Identify which cell holds the provided text, then report its (x, y) central coordinate. 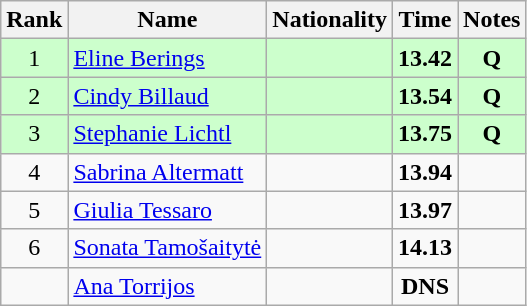
13.42 (426, 58)
13.97 (426, 210)
Eline Berings (168, 58)
DNS (426, 286)
Cindy Billaud (168, 96)
6 (34, 248)
13.54 (426, 96)
5 (34, 210)
Notes (492, 20)
Rank (34, 20)
3 (34, 134)
Time (426, 20)
1 (34, 58)
Nationality (330, 20)
Sabrina Altermatt (168, 172)
Ana Torrijos (168, 286)
Name (168, 20)
Stephanie Lichtl (168, 134)
2 (34, 96)
4 (34, 172)
13.94 (426, 172)
Sonata Tamošaitytė (168, 248)
Giulia Tessaro (168, 210)
13.75 (426, 134)
14.13 (426, 248)
